Detect which cell encompasses the target text, then output its [x, y] center coordinate. 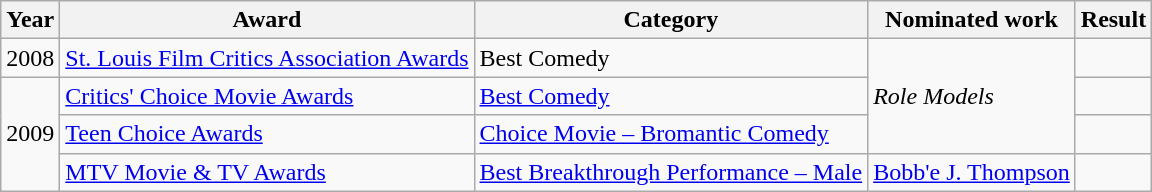
Category [671, 20]
Teen Choice Awards [267, 134]
Role Models [972, 96]
MTV Movie & TV Awards [267, 172]
2008 [30, 58]
Best Breakthrough Performance – Male [671, 172]
St. Louis Film Critics Association Awards [267, 58]
Award [267, 20]
Bobb'e J. Thompson [972, 172]
Nominated work [972, 20]
Result [1113, 20]
Critics' Choice Movie Awards [267, 96]
2009 [30, 134]
Year [30, 20]
Choice Movie – Bromantic Comedy [671, 134]
